Provide the (x, y) coordinate of the cell's center where the given text is located.  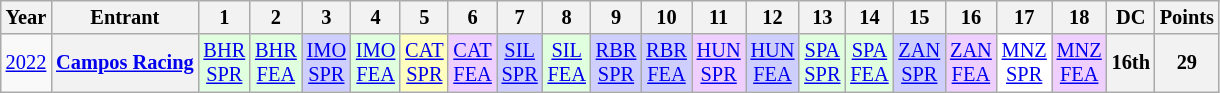
ZANSPR (920, 63)
1 (224, 17)
16th (1131, 63)
9 (616, 17)
RBRFEA (666, 63)
18 (1080, 17)
DC (1131, 17)
MNZSPR (1024, 63)
10 (666, 17)
Campos Racing (124, 63)
4 (376, 17)
29 (1187, 63)
SPASPR (822, 63)
Points (1187, 17)
SILSPR (520, 63)
CATSPR (424, 63)
17 (1024, 17)
14 (869, 17)
BHRSPR (224, 63)
6 (472, 17)
2022 (26, 63)
SILFEA (567, 63)
Year (26, 17)
IMOSPR (326, 63)
HUNSPR (719, 63)
MNZFEA (1080, 63)
11 (719, 17)
IMOFEA (376, 63)
8 (567, 17)
ZANFEA (971, 63)
15 (920, 17)
CATFEA (472, 63)
3 (326, 17)
13 (822, 17)
RBRSPR (616, 63)
7 (520, 17)
5 (424, 17)
2 (276, 17)
12 (773, 17)
SPAFEA (869, 63)
Entrant (124, 17)
16 (971, 17)
HUNFEA (773, 63)
BHRFEA (276, 63)
